Identify which cell holds the provided text, then report its [x, y] central coordinate. 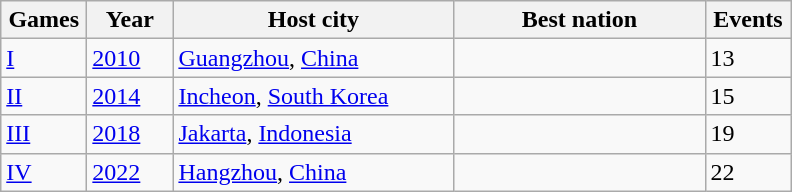
II [44, 96]
22 [748, 172]
Host city [314, 20]
Guangzhou, China [314, 58]
13 [748, 58]
19 [748, 134]
Best nation [580, 20]
III [44, 134]
IV [44, 172]
2010 [130, 58]
Games [44, 20]
2018 [130, 134]
Hangzhou, China [314, 172]
Jakarta, Indonesia [314, 134]
I [44, 58]
2014 [130, 96]
2022 [130, 172]
Incheon, South Korea [314, 96]
15 [748, 96]
Events [748, 20]
Year [130, 20]
